Capture the cell that displays the provided text and extract its [x, y] central coordinate. 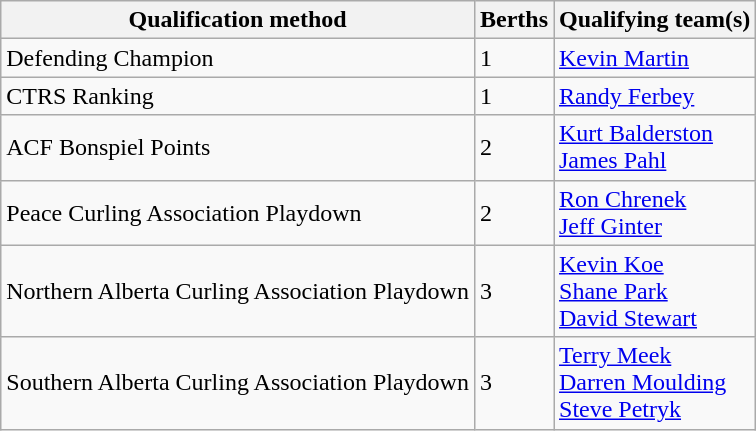
Qualification method [238, 20]
Ron Chrenek Jeff Ginter [655, 212]
Southern Alberta Curling Association Playdown [238, 383]
Kevin Martin [655, 58]
CTRS Ranking [238, 96]
Kevin Koe Shane Park David Stewart [655, 291]
Northern Alberta Curling Association Playdown [238, 291]
ACF Bonspiel Points [238, 148]
Defending Champion [238, 58]
Terry Meek Darren Moulding Steve Petryk [655, 383]
Randy Ferbey [655, 96]
Peace Curling Association Playdown [238, 212]
Kurt Balderston James Pahl [655, 148]
Qualifying team(s) [655, 20]
Berths [514, 20]
